Extract the (X, Y) coordinate from the center of the cell holding the provided text.  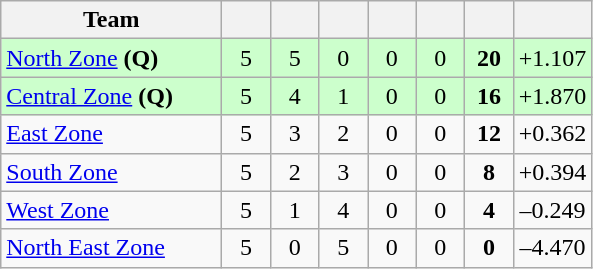
North East Zone (112, 248)
16 (490, 96)
South Zone (112, 172)
12 (490, 134)
–4.470 (552, 248)
North Zone (Q) (112, 58)
Team (112, 20)
20 (490, 58)
8 (490, 172)
West Zone (112, 210)
East Zone (112, 134)
+0.362 (552, 134)
+1.107 (552, 58)
+0.394 (552, 172)
+1.870 (552, 96)
–0.249 (552, 210)
Central Zone (Q) (112, 96)
